Return (x, y) of the center of cell containing provided text 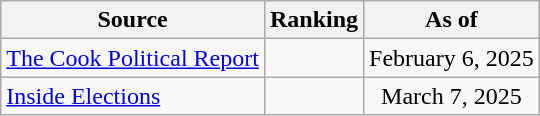
The Cook Political Report (133, 58)
March 7, 2025 (452, 96)
As of (452, 20)
February 6, 2025 (452, 58)
Inside Elections (133, 96)
Source (133, 20)
Ranking (314, 20)
